Extract the [x, y] coordinate from the center of the cell holding the provided text.  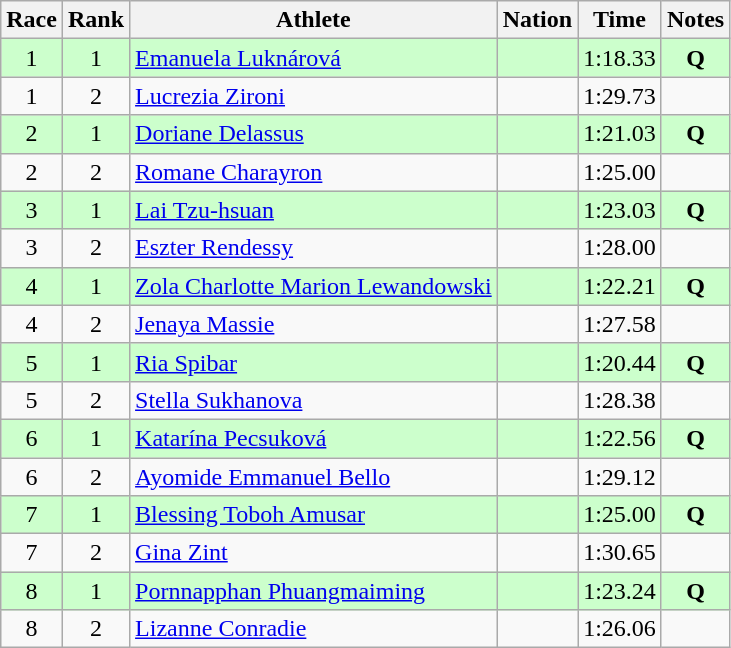
Lizanne Conradie [314, 629]
Lucrezia Zironi [314, 96]
Emanuela Luknárová [314, 58]
Stella Sukhanova [314, 400]
Time [620, 20]
1:30.65 [620, 553]
1:28.00 [620, 248]
Notes [695, 20]
Rank [96, 20]
Jenaya Massie [314, 324]
Ria Spibar [314, 362]
1:29.12 [620, 477]
1:23.03 [620, 210]
1:23.24 [620, 591]
Eszter Rendessy [314, 248]
1:28.38 [620, 400]
Doriane Delassus [314, 134]
Gina Zint [314, 553]
Pornnapphan Phuangmaiming [314, 591]
1:22.56 [620, 438]
Zola Charlotte Marion Lewandowski [314, 286]
1:22.21 [620, 286]
1:20.44 [620, 362]
1:21.03 [620, 134]
1:18.33 [620, 58]
1:26.06 [620, 629]
Ayomide Emmanuel Bello [314, 477]
1:29.73 [620, 96]
Blessing Toboh Amusar [314, 515]
Lai Tzu-hsuan [314, 210]
Katarína Pecsuková [314, 438]
Nation [537, 20]
Race [32, 20]
Romane Charayron [314, 172]
Athlete [314, 20]
1:27.58 [620, 324]
